Detect which cell encompasses the target text, then output its [X, Y] center coordinate. 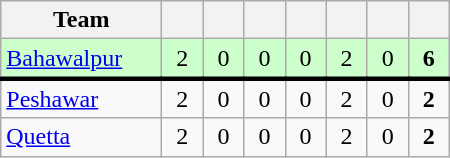
6 [428, 59]
Peshawar [82, 98]
Quetta [82, 137]
Team [82, 20]
Bahawalpur [82, 59]
